Locate the cell with the specified text and output its (X, Y) center coordinate. 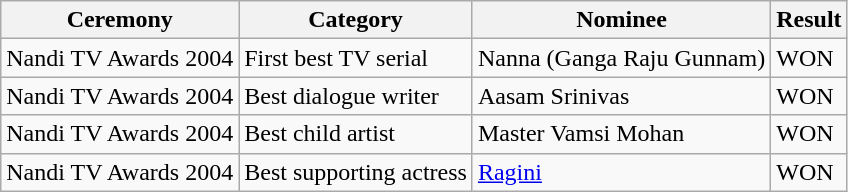
Best supporting actress (356, 172)
Nominee (621, 20)
Result (809, 20)
Ceremony (120, 20)
Best dialogue writer (356, 96)
Category (356, 20)
Nanna (Ganga Raju Gunnam) (621, 58)
First best TV serial (356, 58)
Ragini (621, 172)
Master Vamsi Mohan (621, 134)
Aasam Srinivas (621, 96)
Best child artist (356, 134)
